Determine the [X, Y] coordinate at the center of the cell enclosing the given text.  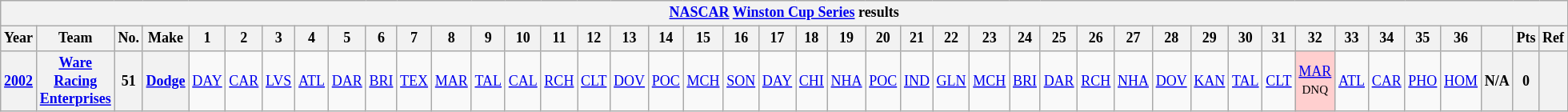
No. [128, 38]
KAN [1210, 81]
12 [594, 38]
30 [1246, 38]
11 [559, 38]
1 [207, 38]
Ware Racing Enterprises [75, 81]
Pts [1526, 38]
27 [1134, 38]
23 [990, 38]
18 [812, 38]
32 [1315, 38]
2002 [19, 81]
GLN [951, 81]
Team [75, 38]
HOM [1461, 81]
Year [19, 38]
20 [883, 38]
17 [777, 38]
21 [917, 38]
5 [347, 38]
9 [488, 38]
CHI [812, 81]
26 [1096, 38]
31 [1278, 38]
34 [1386, 38]
Ref [1554, 38]
24 [1026, 38]
2 [244, 38]
14 [666, 38]
CAL [523, 81]
16 [741, 38]
IND [917, 81]
10 [523, 38]
29 [1210, 38]
Dodge [166, 81]
PHO [1422, 81]
3 [278, 38]
MAR [451, 81]
19 [846, 38]
7 [414, 38]
4 [312, 38]
MARDNQ [1315, 81]
NASCAR Winston Cup Series results [784, 13]
28 [1171, 38]
36 [1461, 38]
0 [1526, 81]
13 [630, 38]
6 [381, 38]
33 [1352, 38]
8 [451, 38]
35 [1422, 38]
Make [166, 38]
TEX [414, 81]
SON [741, 81]
N/A [1497, 81]
25 [1059, 38]
LVS [278, 81]
22 [951, 38]
15 [703, 38]
51 [128, 81]
